Scan for the cell matching the given text and deliver its [X, Y] coordinate at center. 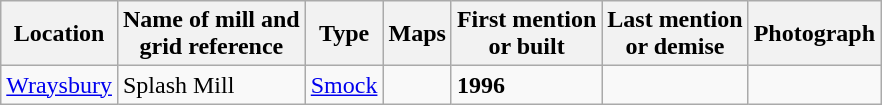
Splash Mill [211, 85]
Wraysbury [60, 85]
Photograph [814, 34]
Maps [417, 34]
Type [344, 34]
Last mention or demise [675, 34]
Location [60, 34]
Smock [344, 85]
Name of mill andgrid reference [211, 34]
1996 [526, 85]
First mentionor built [526, 34]
